Scan for the cell matching the given text and deliver its [X, Y] coordinate at center. 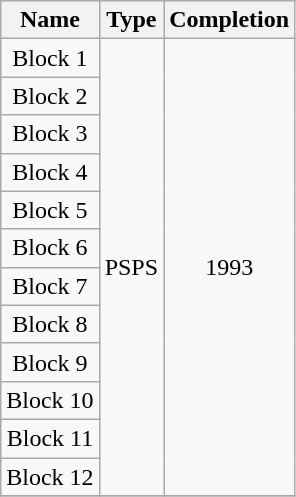
PSPS [131, 268]
Block 2 [50, 96]
Block 1 [50, 58]
Block 10 [50, 400]
Name [50, 20]
Block 8 [50, 324]
Block 3 [50, 134]
Block 9 [50, 362]
Block 11 [50, 438]
Block 12 [50, 477]
Completion [230, 20]
Type [131, 20]
Block 5 [50, 210]
Block 7 [50, 286]
Block 6 [50, 248]
1993 [230, 268]
Block 4 [50, 172]
